Identify which cell holds the provided text, then report its (x, y) central coordinate. 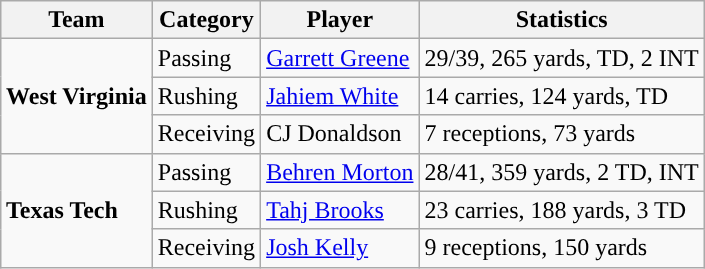
Jahiem White (340, 96)
29/39, 265 yards, TD, 2 INT (562, 58)
14 carries, 124 yards, TD (562, 96)
Josh Kelly (340, 248)
Texas Tech (77, 210)
Tahj Brooks (340, 210)
Category (206, 20)
Player (340, 20)
CJ Donaldson (340, 134)
7 receptions, 73 yards (562, 134)
28/41, 359 yards, 2 TD, INT (562, 172)
Garrett Greene (340, 58)
9 receptions, 150 yards (562, 248)
West Virginia (77, 96)
23 carries, 188 yards, 3 TD (562, 210)
Team (77, 20)
Behren Morton (340, 172)
Statistics (562, 20)
